Search for the cell housing the specified text and yield its (x, y) center coordinate. 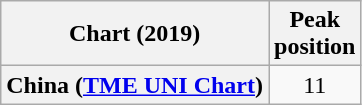
Chart (2019) (135, 34)
11 (314, 85)
China (TME UNI Chart) (135, 85)
Peakposition (314, 34)
